Determine the [x, y] coordinate at the center of the cell enclosing the given text.  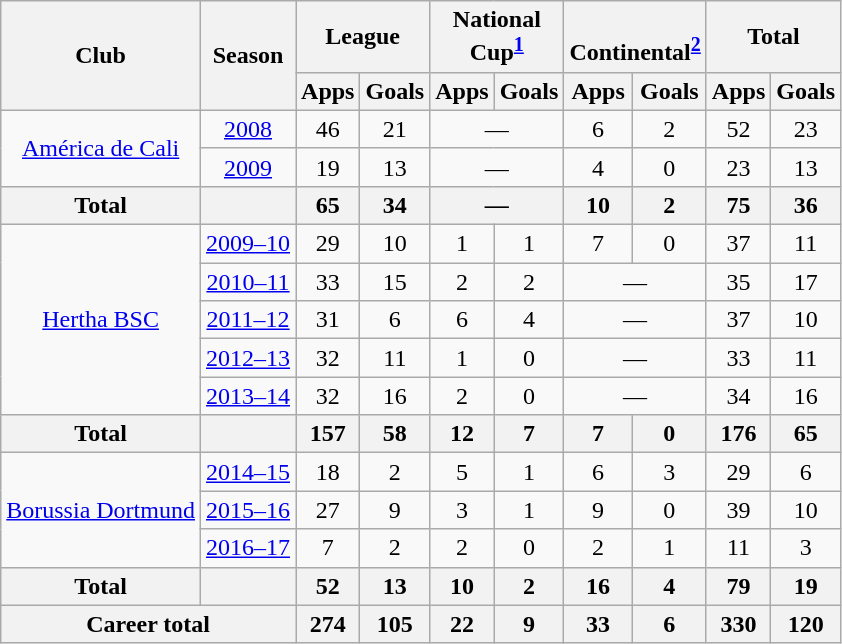
15 [395, 282]
2009 [248, 167]
157 [328, 434]
58 [395, 434]
América de Cali [101, 148]
75 [738, 205]
12 [462, 434]
31 [328, 320]
330 [738, 624]
5 [462, 472]
Club [101, 56]
2012–13 [248, 358]
2008 [248, 129]
Borussia Dortmund [101, 510]
21 [395, 129]
League [363, 37]
120 [806, 624]
2014–15 [248, 472]
Career total [148, 624]
Hertha BSC [101, 320]
35 [738, 282]
17 [806, 282]
27 [328, 510]
2009–10 [248, 244]
79 [738, 586]
Season [248, 56]
2016–17 [248, 548]
39 [738, 510]
NationalCup1 [497, 37]
Continental2 [635, 37]
105 [395, 624]
2015–16 [248, 510]
22 [462, 624]
176 [738, 434]
274 [328, 624]
36 [806, 205]
46 [328, 129]
18 [328, 472]
2010–11 [248, 282]
2013–14 [248, 396]
2011–12 [248, 320]
